Return (X, Y) of the center of cell containing provided text 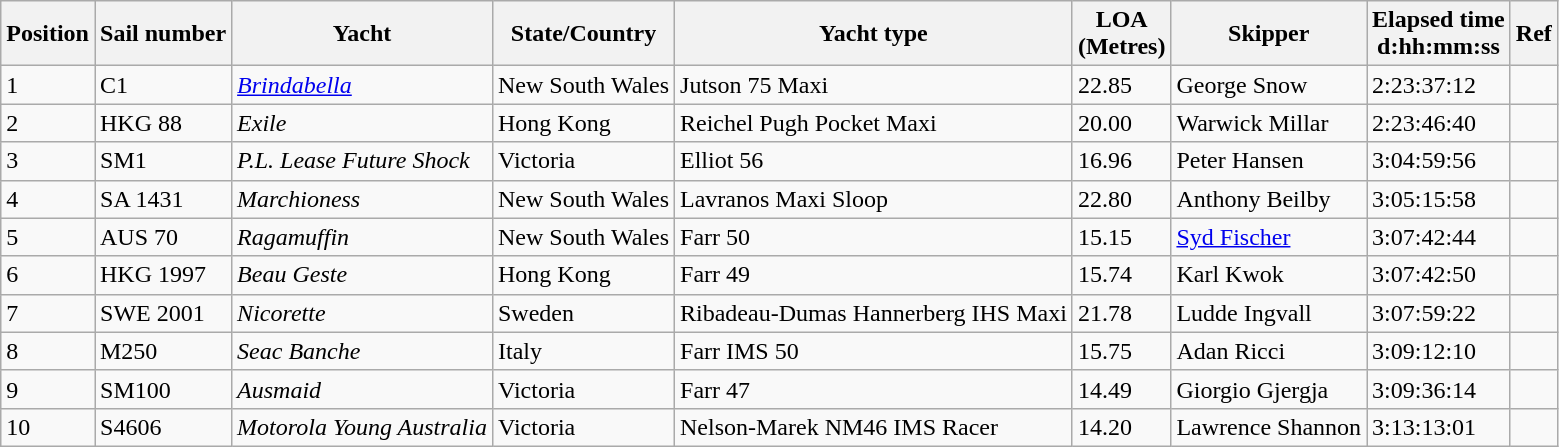
Ref (1534, 34)
15.75 (1122, 351)
SM1 (162, 161)
State/Country (583, 34)
6 (48, 275)
George Snow (1269, 85)
5 (48, 237)
Sail number (162, 34)
Nelson-Marek NM46 IMS Racer (874, 427)
HKG 1997 (162, 275)
Beau Geste (362, 275)
LOA (Metres) (1122, 34)
Lavranos Maxi Sloop (874, 199)
SA 1431 (162, 199)
Reichel Pugh Pocket Maxi (874, 123)
AUS 70 (162, 237)
2:23:37:12 (1439, 85)
Peter Hansen (1269, 161)
3:07:59:22 (1439, 313)
Anthony Beilby (1269, 199)
Ragamuffin (362, 237)
22.80 (1122, 199)
14.20 (1122, 427)
Jutson 75 Maxi (874, 85)
P.L. Lease Future Shock (362, 161)
22.85 (1122, 85)
15.74 (1122, 275)
Marchioness (362, 199)
Sweden (583, 313)
Position (48, 34)
Elapsed time d:hh:mm:ss (1439, 34)
Adan Ricci (1269, 351)
3:09:12:10 (1439, 351)
3:05:15:58 (1439, 199)
Seac Banche (362, 351)
S4606 (162, 427)
Syd Fischer (1269, 237)
Ribadeau-Dumas Hannerberg IHS Maxi (874, 313)
3:13:13:01 (1439, 427)
Ludde Ingvall (1269, 313)
Motorola Young Australia (362, 427)
Ausmaid (362, 389)
2:23:46:40 (1439, 123)
9 (48, 389)
7 (48, 313)
Yacht type (874, 34)
Italy (583, 351)
Elliot 56 (874, 161)
3:09:36:14 (1439, 389)
Nicorette (362, 313)
10 (48, 427)
15.15 (1122, 237)
3:07:42:50 (1439, 275)
20.00 (1122, 123)
Farr 47 (874, 389)
Warwick Millar (1269, 123)
Yacht (362, 34)
3 (48, 161)
8 (48, 351)
3:04:59:56 (1439, 161)
2 (48, 123)
HKG 88 (162, 123)
Farr IMS 50 (874, 351)
Farr 49 (874, 275)
M250 (162, 351)
Skipper (1269, 34)
C1 (162, 85)
3:07:42:44 (1439, 237)
Giorgio Gjergja (1269, 389)
Farr 50 (874, 237)
Lawrence Shannon (1269, 427)
SM100 (162, 389)
Karl Kwok (1269, 275)
21.78 (1122, 313)
1 (48, 85)
Exile (362, 123)
16.96 (1122, 161)
Brindabella (362, 85)
4 (48, 199)
14.49 (1122, 389)
SWE 2001 (162, 313)
